Pinpoint the cell where the given text exists, returning its [X, Y] midpoint coordinate. 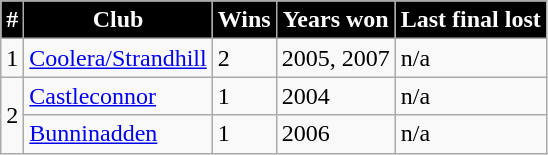
Coolera/Strandhill [118, 58]
Club [118, 20]
Castleconnor [118, 96]
2005, 2007 [336, 58]
2006 [336, 134]
# [12, 20]
Wins [244, 20]
Years won [336, 20]
Bunninadden [118, 134]
2004 [336, 96]
Last final lost [470, 20]
